Output the [X, Y] coordinate of the center of the cell containing the given text.  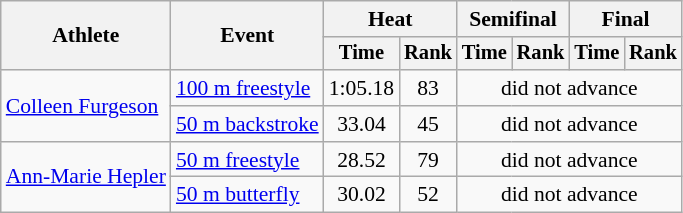
52 [428, 195]
28.52 [362, 160]
30.02 [362, 195]
Semifinal [513, 19]
Heat [390, 19]
Event [248, 36]
Athlete [86, 36]
Colleen Furgeson [86, 106]
45 [428, 124]
50 m butterfly [248, 195]
50 m backstroke [248, 124]
Final [625, 19]
Ann-Marie Hepler [86, 178]
33.04 [362, 124]
50 m freestyle [248, 160]
83 [428, 88]
1:05.18 [362, 88]
79 [428, 160]
100 m freestyle [248, 88]
